Pinpoint the cell where the given text exists, returning its (x, y) midpoint coordinate. 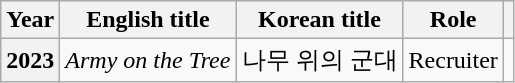
Korean title (320, 20)
English title (148, 20)
Role (453, 20)
Recruiter (453, 60)
2023 (30, 60)
Army on the Tree (148, 60)
Year (30, 20)
나무 위의 군대 (320, 60)
